Output the (x, y) coordinate of the center of the cell containing the given text.  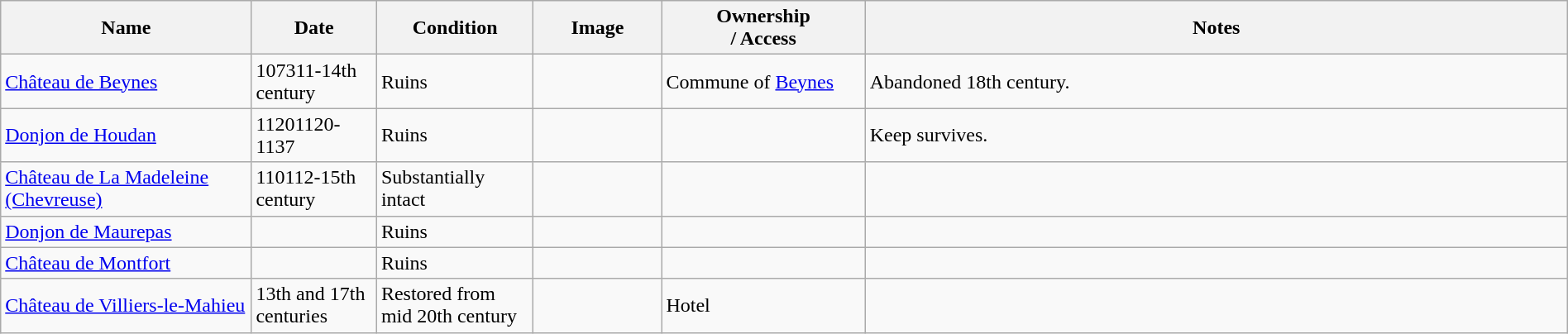
Substantially intact (455, 188)
Name (126, 28)
13th and 17th centuries (314, 306)
Ownership/ Access (763, 28)
Abandoned 18th century. (1216, 81)
Restored from mid 20th century (455, 306)
107311-14th century (314, 81)
Château de Villiers-le-Mahieu (126, 306)
Donjon de Maurepas (126, 231)
Château de La Madeleine (Chevreuse) (126, 188)
Condition (455, 28)
Château de Montfort (126, 263)
11201120-1137 (314, 136)
Date (314, 28)
Château de Beynes (126, 81)
Notes (1216, 28)
Commune of Beynes (763, 81)
Image (597, 28)
Donjon de Houdan (126, 136)
110112-15th century (314, 188)
Keep survives. (1216, 136)
Hotel (763, 306)
